Return (X, Y) of the center of cell containing provided text 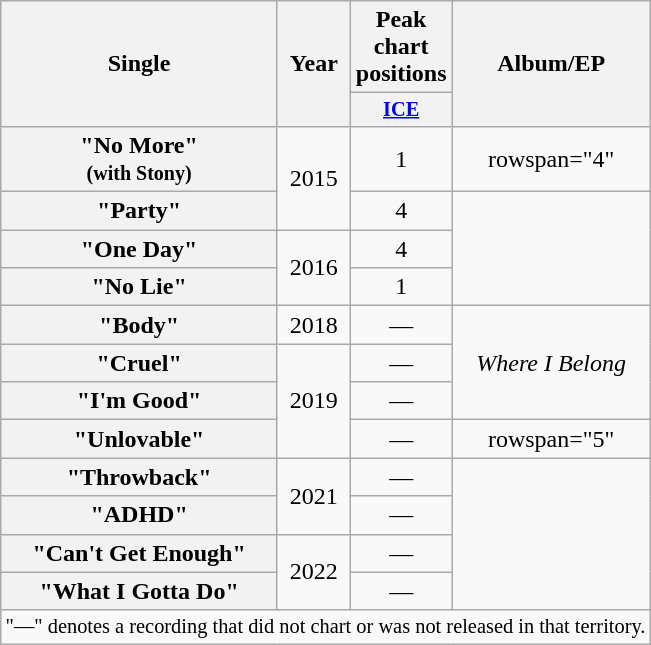
"Throwback" (140, 477)
2015 (314, 178)
"I'm Good" (140, 401)
"ADHD" (140, 515)
"Cruel" (140, 363)
"What I Gotta Do" (140, 591)
"One Day" (140, 249)
"—" denotes a recording that did not chart or was not released in that territory. (326, 627)
rowspan="4" (551, 158)
2018 (314, 325)
Where I Belong (551, 363)
ICE (401, 110)
Single (140, 64)
"Body" (140, 325)
Album/EP (551, 64)
Year (314, 64)
2019 (314, 401)
"Can't Get Enough" (140, 553)
2021 (314, 496)
rowspan="5" (551, 439)
"No Lie" (140, 287)
2016 (314, 268)
"Unlovable" (140, 439)
Peak chart positions (401, 47)
2022 (314, 572)
"Party" (140, 211)
"No More"(with Stony) (140, 158)
